Extract the (x, y) coordinate from the center of the cell holding the provided text.  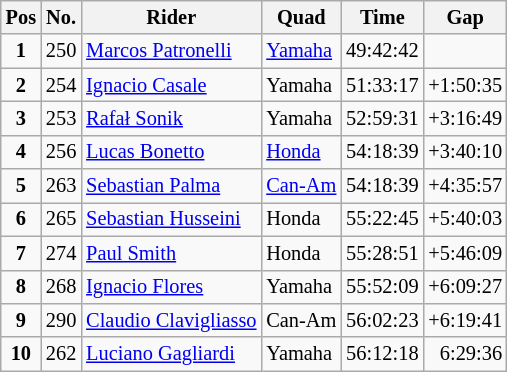
+1:50:35 (464, 85)
+4:35:57 (464, 186)
55:22:45 (382, 219)
Gap (464, 17)
Time (382, 17)
265 (61, 219)
2 (21, 85)
263 (61, 186)
290 (61, 320)
Rider (171, 17)
Claudio Clavigliasso (171, 320)
Ignacio Casale (171, 85)
Ignacio Flores (171, 287)
3 (21, 118)
56:02:23 (382, 320)
250 (61, 51)
Lucas Bonetto (171, 152)
+3:40:10 (464, 152)
4 (21, 152)
+5:40:03 (464, 219)
6:29:36 (464, 354)
51:33:17 (382, 85)
6 (21, 219)
55:52:09 (382, 287)
No. (61, 17)
256 (61, 152)
9 (21, 320)
5 (21, 186)
+3:16:49 (464, 118)
+6:19:41 (464, 320)
56:12:18 (382, 354)
Rafał Sonik (171, 118)
7 (21, 253)
262 (61, 354)
Marcos Patronelli (171, 51)
Quad (301, 17)
253 (61, 118)
Sebastian Palma (171, 186)
1 (21, 51)
Luciano Gagliardi (171, 354)
55:28:51 (382, 253)
8 (21, 287)
274 (61, 253)
10 (21, 354)
Pos (21, 17)
254 (61, 85)
268 (61, 287)
Sebastian Husseini (171, 219)
Paul Smith (171, 253)
49:42:42 (382, 51)
52:59:31 (382, 118)
+6:09:27 (464, 287)
+5:46:09 (464, 253)
